Detect which cell encompasses the target text, then output its [x, y] center coordinate. 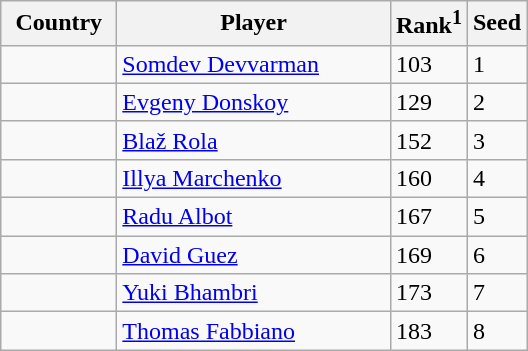
Player [254, 24]
129 [428, 102]
Rank1 [428, 24]
6 [496, 255]
183 [428, 331]
Blaž Rola [254, 140]
7 [496, 293]
Yuki Bhambri [254, 293]
4 [496, 178]
2 [496, 102]
8 [496, 331]
Illya Marchenko [254, 178]
169 [428, 255]
167 [428, 217]
103 [428, 64]
Evgeny Donskoy [254, 102]
Thomas Fabbiano [254, 331]
Somdev Devvarman [254, 64]
David Guez [254, 255]
3 [496, 140]
5 [496, 217]
152 [428, 140]
Seed [496, 24]
Country [59, 24]
Radu Albot [254, 217]
173 [428, 293]
1 [496, 64]
160 [428, 178]
